For the text-containing cell, return its midpoint in (X, Y) coordinate format. 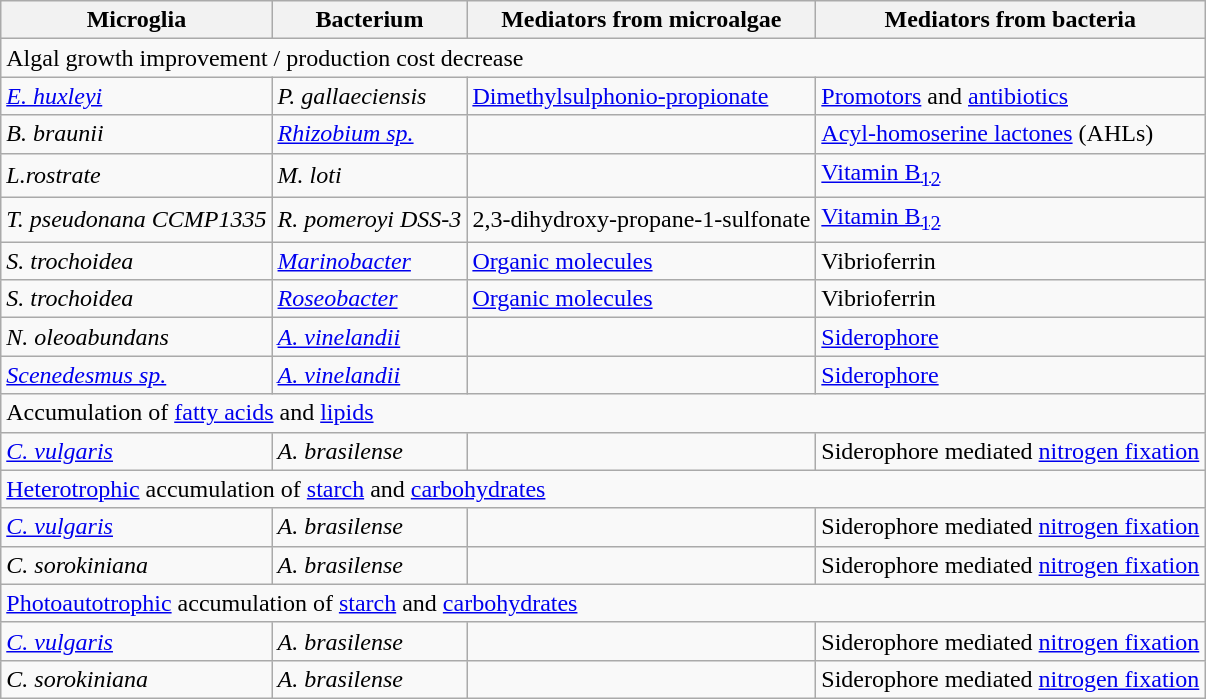
Mediators from bacteria (1010, 20)
Scenedesmus sp. (136, 375)
L.rostrate (136, 175)
Algal growth improvement / production cost decrease (603, 58)
P. gallaeciensis (370, 96)
Acyl-homoserine lactones (AHLs) (1010, 134)
T. pseudonana CCMP1335 (136, 219)
Dimethylsulphonio-propionate (642, 96)
N. oleoabundans (136, 337)
Rhizobium sp. (370, 134)
Microglia (136, 20)
2,3-dihydroxy-propane-1-sulfonate (642, 219)
Bacterium (370, 20)
Roseobacter (370, 299)
Promotors and antibiotics (1010, 96)
Heterotrophic accumulation of starch and carbohydrates (603, 489)
Accumulation of fatty acids and lipids (603, 413)
M. loti (370, 175)
Mediators from microalgae (642, 20)
B. braunii (136, 134)
Photoautotrophic accumulation of starch and carbohydrates (603, 603)
R. pomeroyi DSS-3 (370, 219)
E. huxleyi (136, 96)
Marinobacter (370, 261)
